Locate the cell with the specified text and output its [X, Y] center coordinate. 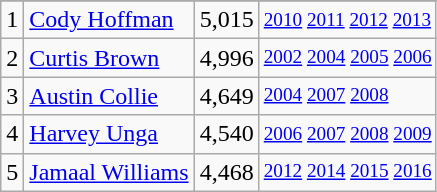
1 [12, 20]
4 [12, 134]
2010 2011 2012 2013 [348, 20]
5 [12, 172]
4,996 [226, 58]
4,649 [226, 96]
2006 2007 2008 2009 [348, 134]
Jamaal Williams [109, 172]
Austin Collie [109, 96]
Harvey Unga [109, 134]
3 [12, 96]
2012 2014 2015 2016 [348, 172]
2 [12, 58]
Curtis Brown [109, 58]
2002 2004 2005 2006 [348, 58]
2004 2007 2008 [348, 96]
4,540 [226, 134]
5,015 [226, 20]
4,468 [226, 172]
Cody Hoffman [109, 20]
